Search for the cell housing the specified text and yield its [x, y] center coordinate. 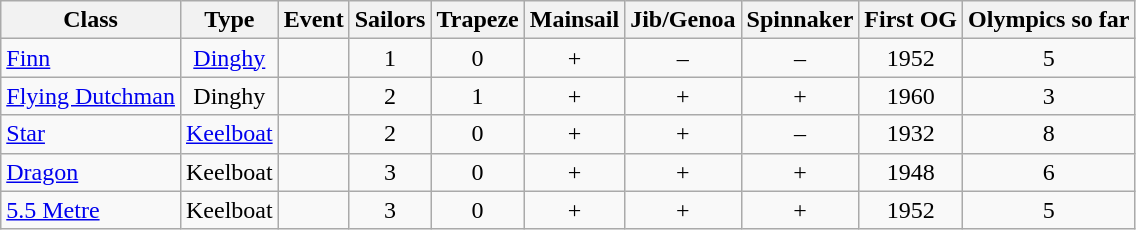
Star [91, 134]
5.5 Metre [91, 210]
Event [314, 20]
1932 [911, 134]
1960 [911, 96]
Class [91, 20]
Trapeze [478, 20]
Type [229, 20]
Sailors [390, 20]
First OG [911, 20]
Dragon [91, 172]
8 [1049, 134]
Jib/Genoa [683, 20]
6 [1049, 172]
Flying Dutchman [91, 96]
Olympics so far [1049, 20]
Spinnaker [800, 20]
Finn [91, 58]
1948 [911, 172]
Mainsail [574, 20]
